Pinpoint the cell where the given text exists, returning its (X, Y) midpoint coordinate. 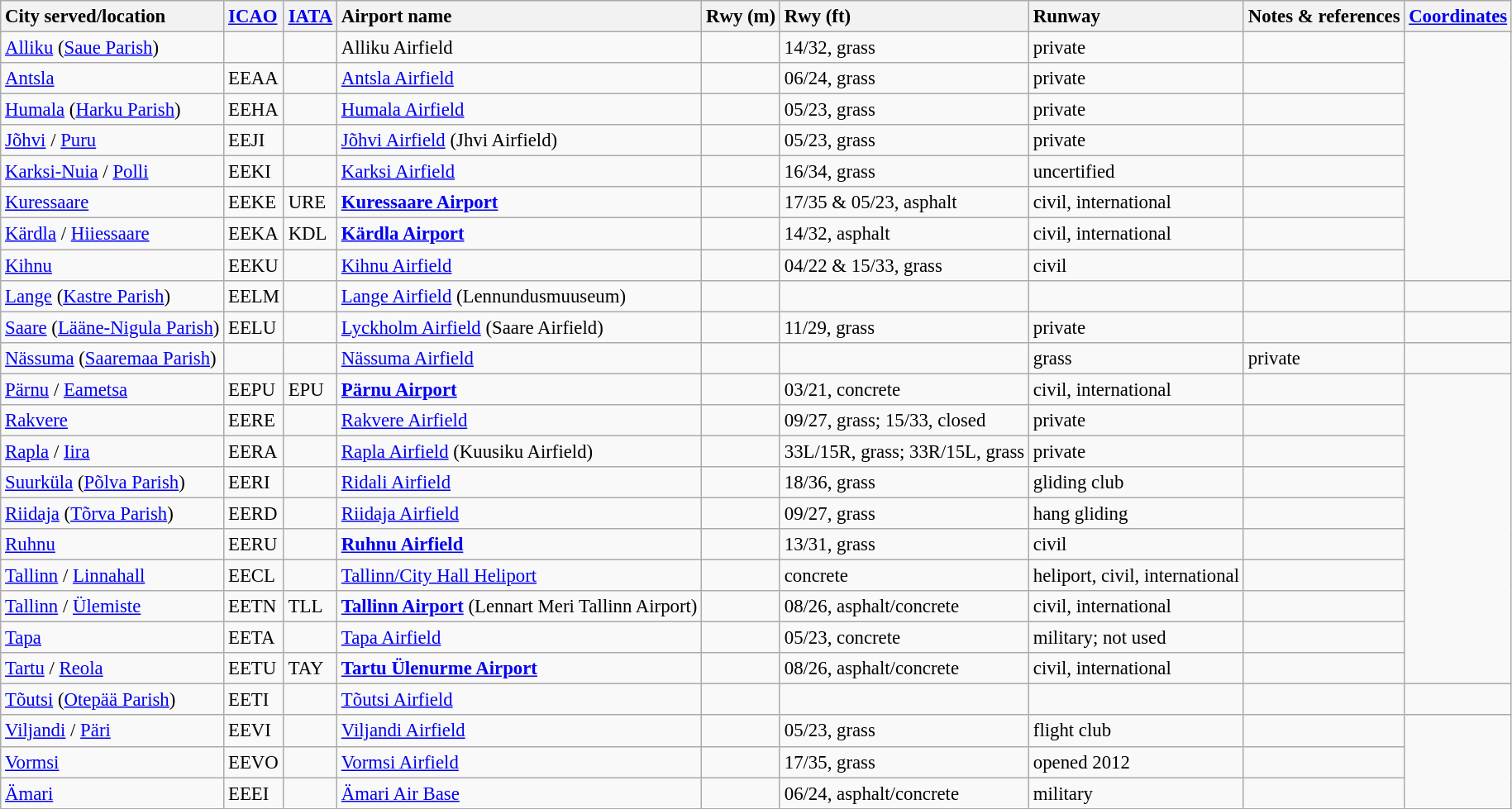
EELM (255, 296)
Tapa (112, 638)
EERD (255, 513)
EERA (255, 451)
Rwy (ft) (904, 17)
14/32, asphalt (904, 234)
Humala (Harku Parish) (112, 110)
Vormsi (112, 762)
09/27, grass; 15/33, closed (904, 421)
Tallinn / Ülemiste (112, 607)
Tapa Airfield (519, 638)
04/22 & 15/33, grass (904, 265)
EPU (310, 389)
TLL (310, 607)
Pärnu / Eametsa (112, 389)
Ridali Airfield (519, 483)
uncertified (1137, 172)
11/29, grass (904, 327)
Kuressaare Airport (519, 202)
Notes & references (1324, 17)
Vormsi Airfield (519, 762)
Tõutsi Airfield (519, 700)
Kärdla Airport (519, 234)
Kihnu (112, 265)
Lange (Kastre Parish) (112, 296)
EEKI (255, 172)
Alliku Airfield (519, 48)
Tallinn/City Hall Heliport (519, 576)
Rakvere (112, 421)
Rakvere Airfield (519, 421)
EEKA (255, 234)
17/35, grass (904, 762)
URE (310, 202)
09/27, grass (904, 513)
Lyckholm Airfield (Saare Airfield) (519, 327)
Jõhvi Airfield (Jhvi Airfield) (519, 140)
IATA (310, 17)
Viljandi / Päri (112, 731)
hang gliding (1137, 513)
KDL (310, 234)
EEVO (255, 762)
Jõhvi / Puru (112, 140)
05/23, concrete (904, 638)
concrete (904, 576)
Tallinn Airport (Lennart Meri Tallinn Airport) (519, 607)
Antsla Airfield (519, 79)
flight club (1137, 731)
06/24, grass (904, 79)
13/31, grass (904, 545)
grass (1137, 358)
EEEI (255, 793)
EETI (255, 700)
Runway (1137, 17)
Ämari (112, 793)
opened 2012 (1137, 762)
Viljandi Airfield (519, 731)
Tartu / Reola (112, 669)
Tartu Ülenurme Airport (519, 669)
EECL (255, 576)
EEPU (255, 389)
Suurküla (Põlva Parish) (112, 483)
EETN (255, 607)
City served/location (112, 17)
Kihnu Airfield (519, 265)
18/36, grass (904, 483)
Lange Airfield (Lennundusmuuseum) (519, 296)
Humala Airfield (519, 110)
Alliku (Saue Parish) (112, 48)
Ruhnu (112, 545)
EEKU (255, 265)
Rapla / Iira (112, 451)
EEVI (255, 731)
Tallinn / Linnahall (112, 576)
Tõutsi (Otepää Parish) (112, 700)
Saare (Lääne-Nigula Parish) (112, 327)
Antsla (112, 79)
06/24, asphalt/concrete (904, 793)
Karksi-Nuia / Polli (112, 172)
ICAO (255, 17)
EEAA (255, 79)
16/34, grass (904, 172)
17/35 & 05/23, asphalt (904, 202)
Rwy (m) (741, 17)
Airport name (519, 17)
EETA (255, 638)
Coordinates (1458, 17)
EETU (255, 669)
Rapla Airfield (Kuusiku Airfield) (519, 451)
EEJI (255, 140)
Ruhnu Airfield (519, 545)
EERE (255, 421)
Karksi Airfield (519, 172)
Kuressaare (112, 202)
Riidaja (Tõrva Parish) (112, 513)
EELU (255, 327)
Nässuma (Saaremaa Parish) (112, 358)
military; not used (1137, 638)
gliding club (1137, 483)
03/21, concrete (904, 389)
EEKE (255, 202)
33L/15R, grass; 33R/15L, grass (904, 451)
TAY (310, 669)
military (1137, 793)
Kärdla / Hiiessaare (112, 234)
Pärnu Airport (519, 389)
heliport, civil, international (1137, 576)
14/32, grass (904, 48)
Nässuma Airfield (519, 358)
Ämari Air Base (519, 793)
EERI (255, 483)
EERU (255, 545)
Riidaja Airfield (519, 513)
EEHA (255, 110)
